Locate the cell with the specified text and output its [X, Y] center coordinate. 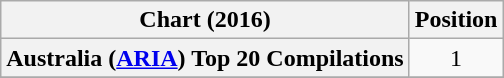
Position [456, 20]
1 [456, 58]
Chart (2016) [205, 20]
Australia (ARIA) Top 20 Compilations [205, 58]
